Detect which cell encompasses the target text, then output its (X, Y) center coordinate. 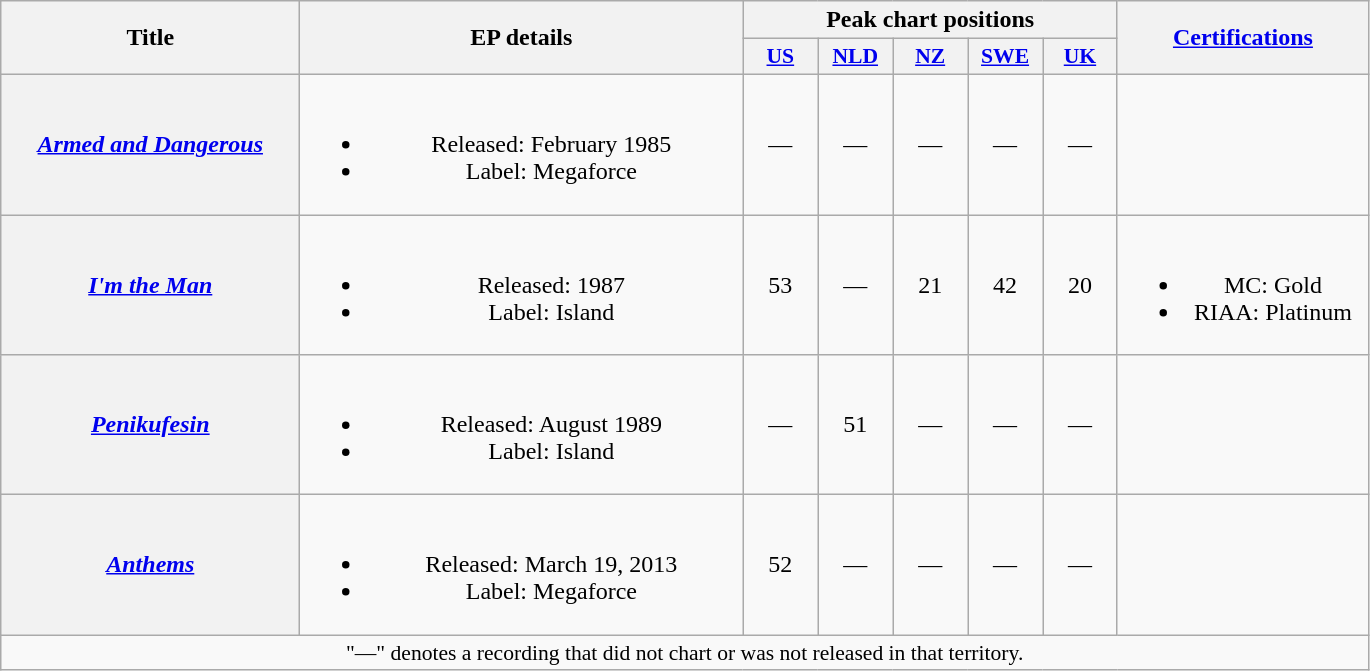
53 (780, 284)
Released: August 1989Label: Island (522, 425)
MC: GoldRIAA: Platinum (1242, 284)
NLD (856, 57)
42 (1006, 284)
Certifications (1242, 38)
UK (1080, 57)
52 (780, 565)
Armed and Dangerous (150, 144)
51 (856, 425)
Penikufesin (150, 425)
Anthems (150, 565)
SWE (1006, 57)
US (780, 57)
Released: 1987Label: Island (522, 284)
EP details (522, 38)
Released: February 1985Label: Megaforce (522, 144)
Title (150, 38)
21 (930, 284)
I'm the Man (150, 284)
Peak chart positions (930, 20)
NZ (930, 57)
20 (1080, 284)
"—" denotes a recording that did not chart or was not released in that territory. (685, 653)
Released: March 19, 2013Label: Megaforce (522, 565)
